Scan for the cell matching the given text and deliver its (x, y) coordinate at center. 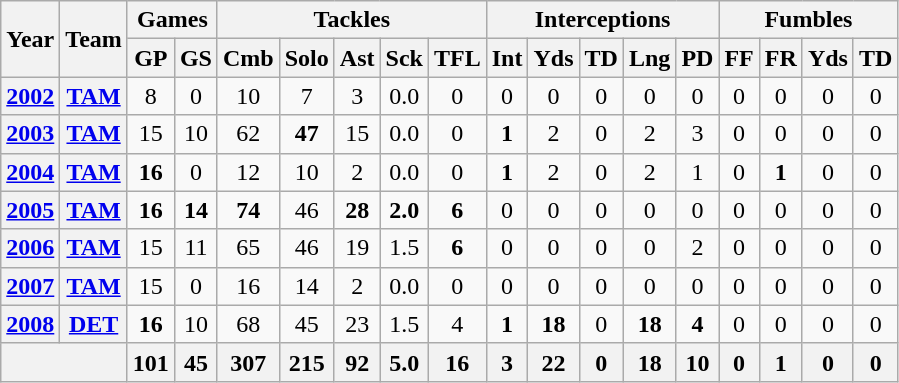
Ast (357, 58)
Tackles (352, 20)
Fumbles (808, 20)
Year (30, 39)
28 (357, 210)
Interceptions (602, 20)
2003 (30, 134)
2007 (30, 286)
Cmb (248, 58)
2004 (30, 172)
65 (248, 248)
FR (780, 58)
2002 (30, 96)
GP (150, 58)
92 (357, 362)
19 (357, 248)
215 (306, 362)
7 (306, 96)
11 (196, 248)
Games (172, 20)
GS (196, 58)
307 (248, 362)
12 (248, 172)
22 (554, 362)
68 (248, 324)
Sck (404, 58)
74 (248, 210)
Lng (649, 58)
2005 (30, 210)
TFL (457, 58)
101 (150, 362)
2.0 (404, 210)
Solo (306, 58)
5.0 (404, 362)
2006 (30, 248)
FF (739, 58)
8 (150, 96)
PD (698, 58)
62 (248, 134)
Int (507, 58)
23 (357, 324)
Team (94, 39)
47 (306, 134)
2008 (30, 324)
DET (94, 324)
